For the text-containing cell, return its midpoint in (x, y) coordinate format. 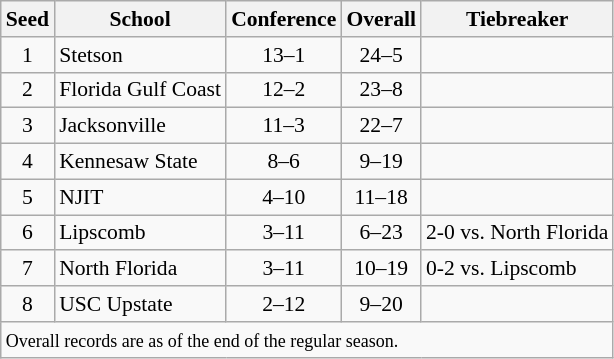
7 (28, 269)
1 (28, 55)
Conference (284, 19)
NJIT (140, 197)
2–12 (284, 304)
North Florida (140, 269)
4 (28, 162)
10–19 (381, 269)
4–10 (284, 197)
13–1 (284, 55)
Kennesaw State (140, 162)
5 (28, 197)
6 (28, 233)
3 (28, 126)
23–8 (381, 90)
Stetson (140, 55)
9–20 (381, 304)
USC Upstate (140, 304)
Jacksonville (140, 126)
Tiebreaker (517, 19)
6–23 (381, 233)
11–18 (381, 197)
24–5 (381, 55)
9–19 (381, 162)
Overall records are as of the end of the regular season. (308, 340)
School (140, 19)
2-0 vs. North Florida (517, 233)
Florida Gulf Coast (140, 90)
0-2 vs. Lipscomb (517, 269)
Seed (28, 19)
2 (28, 90)
8–6 (284, 162)
22–7 (381, 126)
Overall (381, 19)
Lipscomb (140, 233)
8 (28, 304)
12–2 (284, 90)
11–3 (284, 126)
